Return the (x, y) coordinate for the center point of the cell that contains the specified text.  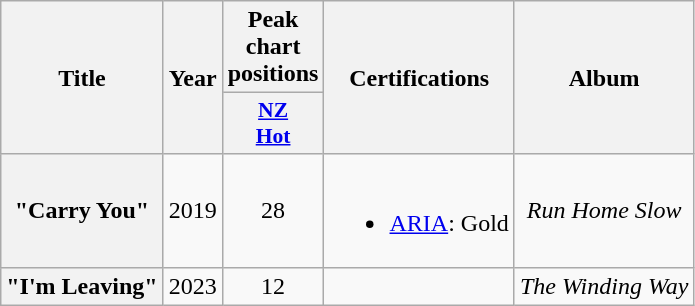
Certifications (419, 78)
Year (192, 78)
Run Home Slow (604, 210)
Title (82, 78)
12 (273, 286)
NZHot (273, 124)
Peak chart positions (273, 47)
Album (604, 78)
The Winding Way (604, 286)
28 (273, 210)
"I'm Leaving" (82, 286)
2023 (192, 286)
2019 (192, 210)
"Carry You" (82, 210)
ARIA: Gold (419, 210)
